Identify which cell holds the provided text, then report its [X, Y] central coordinate. 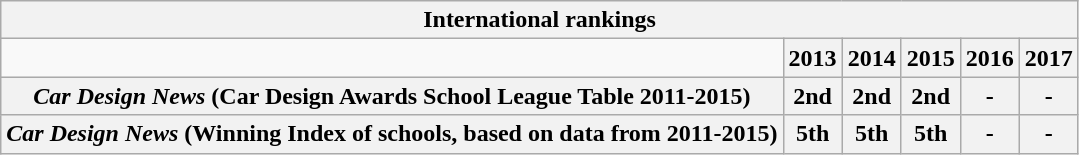
2015 [930, 58]
2013 [812, 58]
2017 [1048, 58]
2014 [872, 58]
Car Design News (Car Design Awards School League Table 2011-2015) [392, 96]
2016 [990, 58]
Car Design News (Winning Index of schools, based on data from 2011-2015) [392, 134]
International rankings [540, 20]
